Detect which cell encompasses the target text, then output its [x, y] center coordinate. 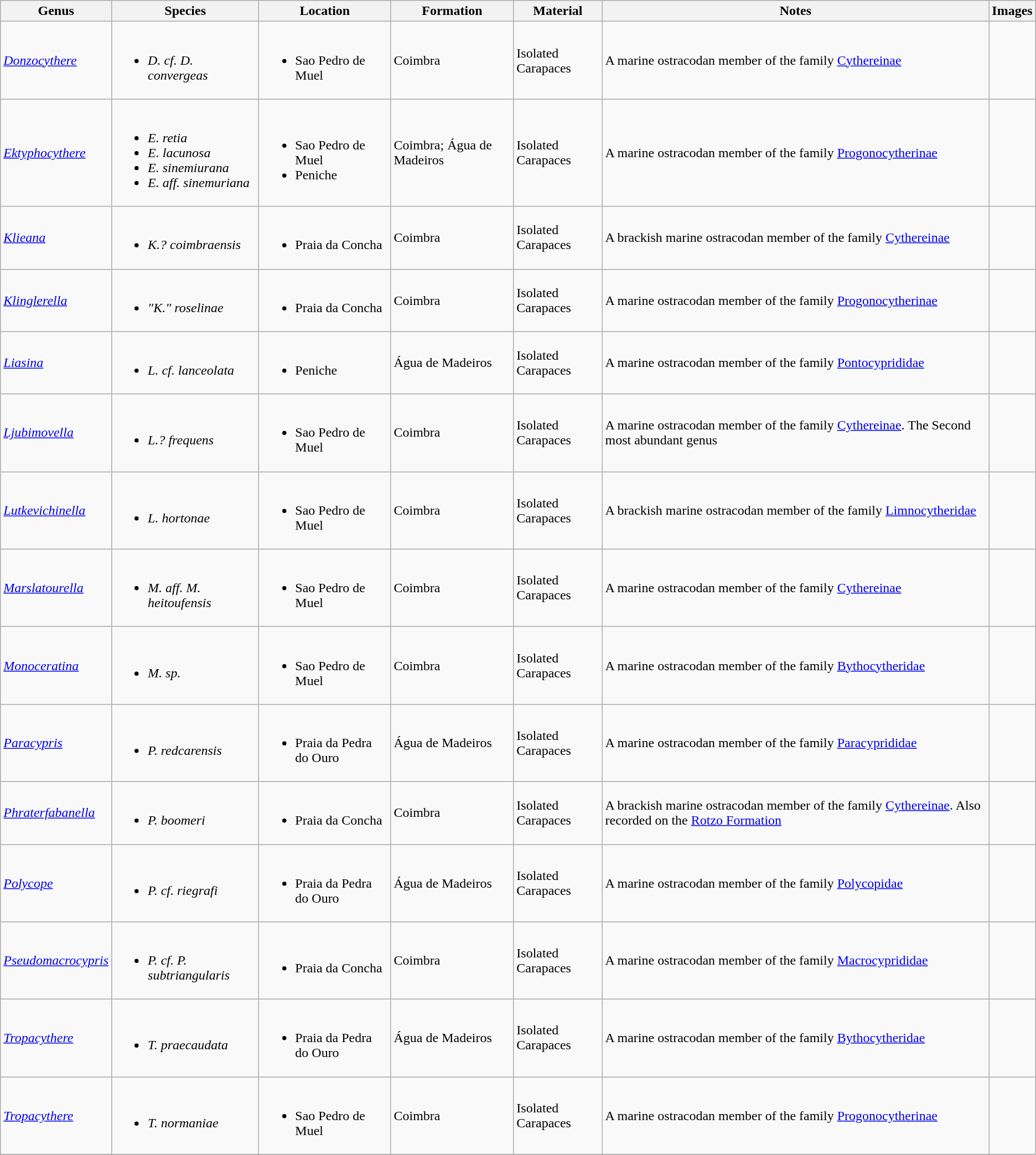
Notes [796, 11]
Ljubimovella [56, 433]
Sao Pedro de MuelPeniche [325, 153]
Lutkevichinella [56, 510]
A marine ostracodan member of the family Macrocyprididae [796, 961]
Monoceratina [56, 665]
Ektyphocythere [56, 153]
"K." roselinae [185, 300]
D. cf. D. convergeas [185, 60]
Klinglerella [56, 300]
Donzocythere [56, 60]
E. retiaE. lacunosaE. sinemiuranaE. aff. sinemuriana [185, 153]
Species [185, 11]
P. boomeri [185, 812]
A brackish marine ostracodan member of the family Cythereinae. Also recorded on the Rotzo Formation [796, 812]
T. normaniae [185, 1116]
Pseudomacrocypris [56, 961]
Phraterfabanella [56, 812]
Paracypris [56, 743]
Polycope [56, 883]
Liasina [56, 363]
P. redcarensis [185, 743]
L. hortonae [185, 510]
A marine ostracodan member of the family Cythereinae. The Second most abundant genus [796, 433]
A brackish marine ostracodan member of the family Limnocytheridae [796, 510]
Material [558, 11]
Formation [452, 11]
Coimbra; Água de Madeiros [452, 153]
Peniche [325, 363]
P. cf. riegrafi [185, 883]
Klieana [56, 238]
A brackish marine ostracodan member of the family Cythereinae [796, 238]
P. cf. P. subtriangularis [185, 961]
Location [325, 11]
L.? frequens [185, 433]
A marine ostracodan member of the family Pontocyprididae [796, 363]
K.? coimbraensis [185, 238]
M. aff. M. heitoufensis [185, 588]
Images [1012, 11]
L. cf. lanceolata [185, 363]
A marine ostracodan member of the family Polycopidae [796, 883]
M. sp. [185, 665]
T. praecaudata [185, 1038]
A marine ostracodan member of the family Paracyprididae [796, 743]
Genus [56, 11]
Marslatourella [56, 588]
